Return the [x, y] coordinate for the center point of the cell that contains the specified text.  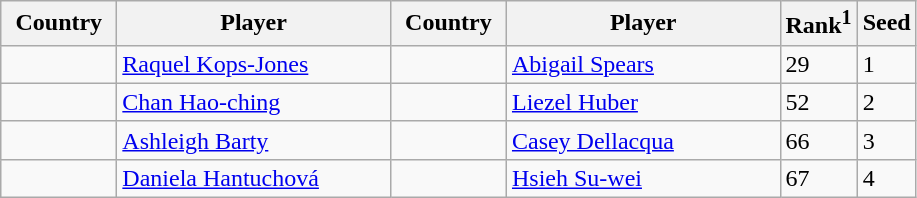
Abigail Spears [643, 64]
Raquel Kops-Jones [254, 64]
4 [886, 178]
52 [818, 102]
2 [886, 102]
3 [886, 140]
Hsieh Su-wei [643, 178]
67 [818, 178]
Daniela Hantuchová [254, 178]
Ashleigh Barty [254, 140]
Rank1 [818, 24]
Liezel Huber [643, 102]
1 [886, 64]
66 [818, 140]
Casey Dellacqua [643, 140]
29 [818, 64]
Seed [886, 24]
Chan Hao-ching [254, 102]
